Return (x, y) of the center of cell containing provided text 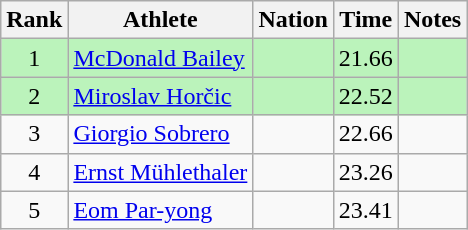
Eom Par-yong (160, 210)
Notes (432, 20)
3 (34, 134)
McDonald Bailey (160, 58)
21.66 (366, 58)
1 (34, 58)
Rank (34, 20)
Nation (293, 20)
23.26 (366, 172)
22.52 (366, 96)
2 (34, 96)
Miroslav Horčic (160, 96)
5 (34, 210)
Time (366, 20)
23.41 (366, 210)
4 (34, 172)
22.66 (366, 134)
Giorgio Sobrero (160, 134)
Ernst Mühlethaler (160, 172)
Athlete (160, 20)
